Detect which cell encompasses the target text, then output its (x, y) center coordinate. 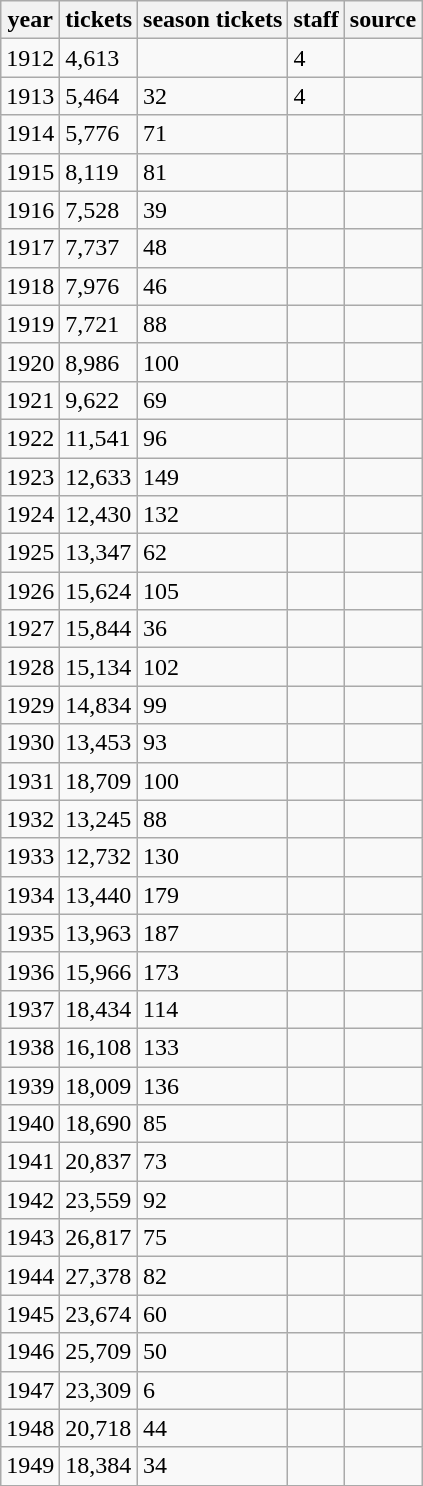
14,834 (99, 705)
1918 (30, 286)
149 (213, 477)
1920 (30, 362)
1924 (30, 515)
staff (316, 20)
69 (213, 400)
1916 (30, 210)
173 (213, 971)
1940 (30, 1124)
15,844 (99, 629)
1936 (30, 971)
32 (213, 96)
1915 (30, 172)
27,378 (99, 1276)
13,245 (99, 819)
1917 (30, 248)
1921 (30, 400)
15,134 (99, 667)
92 (213, 1200)
1928 (30, 667)
18,709 (99, 781)
23,309 (99, 1390)
15,966 (99, 971)
60 (213, 1314)
1949 (30, 1466)
1942 (30, 1200)
18,009 (99, 1085)
year (30, 20)
1927 (30, 629)
13,347 (99, 553)
tickets (99, 20)
187 (213, 933)
1941 (30, 1162)
12,732 (99, 857)
73 (213, 1162)
136 (213, 1085)
1929 (30, 705)
133 (213, 1047)
20,718 (99, 1428)
1919 (30, 324)
1913 (30, 96)
18,690 (99, 1124)
7,721 (99, 324)
13,440 (99, 895)
46 (213, 286)
23,674 (99, 1314)
26,817 (99, 1238)
1932 (30, 819)
44 (213, 1428)
1935 (30, 933)
1939 (30, 1085)
7,976 (99, 286)
1937 (30, 1009)
105 (213, 591)
1938 (30, 1047)
71 (213, 134)
16,108 (99, 1047)
7,737 (99, 248)
7,528 (99, 210)
48 (213, 248)
130 (213, 857)
1926 (30, 591)
1931 (30, 781)
1922 (30, 438)
62 (213, 553)
20,837 (99, 1162)
15,624 (99, 591)
50 (213, 1352)
8,986 (99, 362)
1946 (30, 1352)
85 (213, 1124)
1914 (30, 134)
18,434 (99, 1009)
12,633 (99, 477)
1945 (30, 1314)
1943 (30, 1238)
1923 (30, 477)
4,613 (99, 58)
1947 (30, 1390)
25,709 (99, 1352)
season tickets (213, 20)
1933 (30, 857)
179 (213, 895)
1912 (30, 58)
11,541 (99, 438)
34 (213, 1466)
75 (213, 1238)
1930 (30, 743)
39 (213, 210)
5,776 (99, 134)
81 (213, 172)
9,622 (99, 400)
93 (213, 743)
132 (213, 515)
13,453 (99, 743)
13,963 (99, 933)
23,559 (99, 1200)
96 (213, 438)
1948 (30, 1428)
99 (213, 705)
1925 (30, 553)
12,430 (99, 515)
6 (213, 1390)
82 (213, 1276)
8,119 (99, 172)
114 (213, 1009)
18,384 (99, 1466)
1944 (30, 1276)
36 (213, 629)
1934 (30, 895)
5,464 (99, 96)
source (382, 20)
102 (213, 667)
